Capture the cell that displays the provided text and extract its [X, Y] central coordinate. 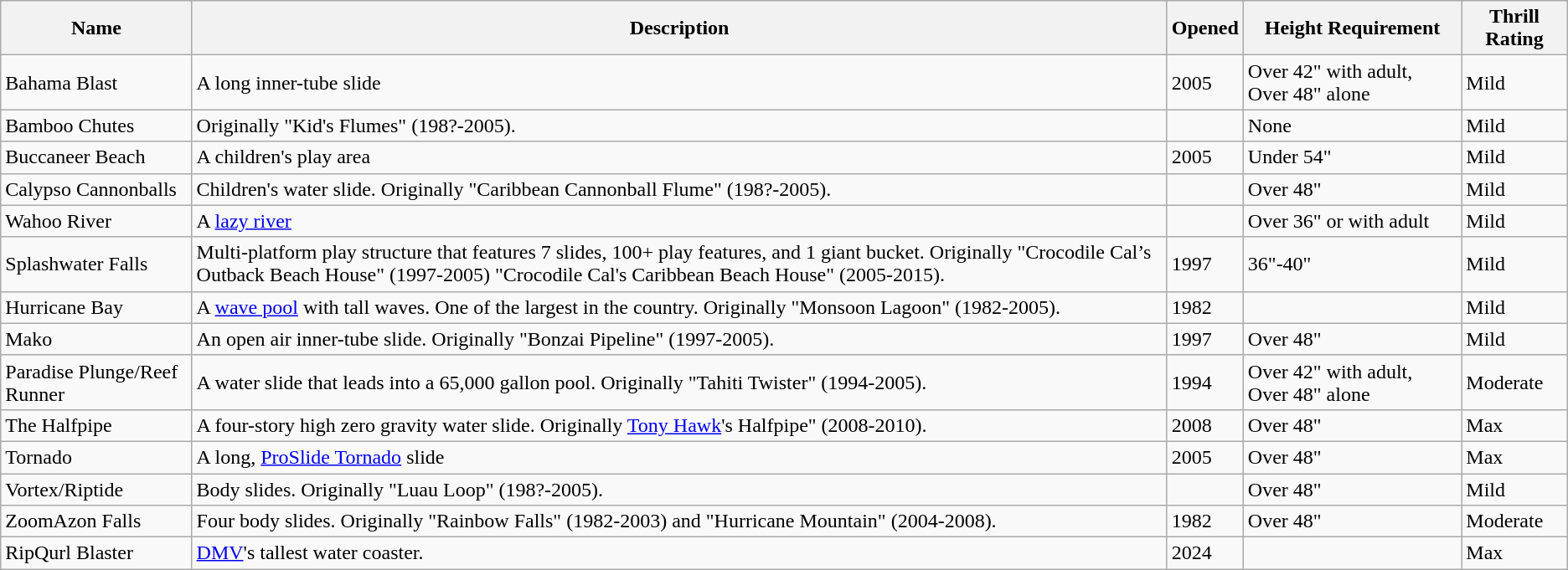
Hurricane Bay [96, 307]
Tornado [96, 457]
Description [679, 28]
A water slide that leads into a 65,000 gallon pool. Originally "Tahiti Twister" (1994-2005). [679, 382]
A lazy river [679, 221]
A wave pool with tall waves. One of the largest in the country. Originally "Monsoon Lagoon" (1982-2005). [679, 307]
ZoomAzon Falls [96, 521]
Four body slides. Originally "Rainbow Falls" (1982-2003) and "Hurricane Mountain" (2004-2008). [679, 521]
The Halfpipe [96, 425]
A children's play area [679, 157]
36"-40" [1352, 264]
Buccaneer Beach [96, 157]
Over 36" or with adult [1352, 221]
A long inner-tube slide [679, 82]
Calypso Cannonballs [96, 189]
RipQurl Blaster [96, 553]
Paradise Plunge/Reef Runner [96, 382]
Under 54" [1352, 157]
Opened [1204, 28]
Name [96, 28]
Splashwater Falls [96, 264]
A four-story high zero gravity water slide. Originally Tony Hawk's Halfpipe" (2008-2010). [679, 425]
Vortex/Riptide [96, 490]
Originally "Kid's Flumes" (198?-2005). [679, 126]
2008 [1204, 425]
Mako [96, 339]
2024 [1204, 553]
Bamboo Chutes [96, 126]
A long, ProSlide Tornado slide [679, 457]
Body slides. Originally "Luau Loop" (198?-2005). [679, 490]
None [1352, 126]
An open air inner-tube slide. Originally "Bonzai Pipeline" (1997-2005). [679, 339]
Bahama Blast [96, 82]
Wahoo River [96, 221]
1994 [1204, 382]
Height Requirement [1352, 28]
Children's water slide. Originally "Caribbean Cannonball Flume" (198?-2005). [679, 189]
Thrill Rating [1514, 28]
DMV's tallest water coaster. [679, 553]
